Provide the [x, y] coordinate of the cell's center where the given text is located.  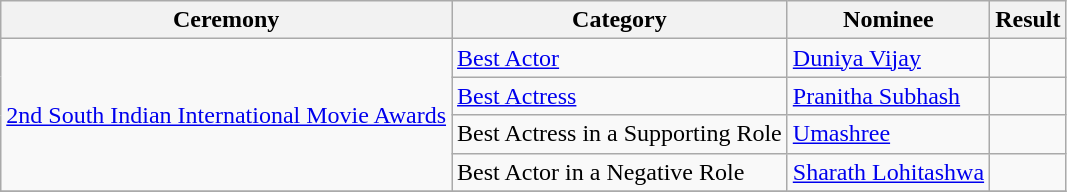
Category [620, 20]
Result [1028, 20]
Duniya Vijay [888, 58]
Umashree [888, 134]
Ceremony [226, 20]
Best Actress [620, 96]
Best Actor in a Negative Role [620, 172]
Pranitha Subhash [888, 96]
Best Actor [620, 58]
Nominee [888, 20]
2nd South Indian International Movie Awards [226, 115]
Sharath Lohitashwa [888, 172]
Best Actress in a Supporting Role [620, 134]
